Provide the [x, y] coordinate of the cell's center where the given text is located.  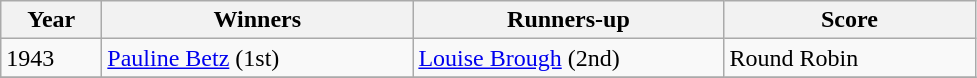
Louise Brough (2nd) [568, 58]
Runners-up [568, 20]
Pauline Betz (1st) [258, 58]
1943 [52, 58]
Year [52, 20]
Round Robin [850, 58]
Winners [258, 20]
Score [850, 20]
